Determine the (X, Y) coordinate at the center of the cell enclosing the given text.  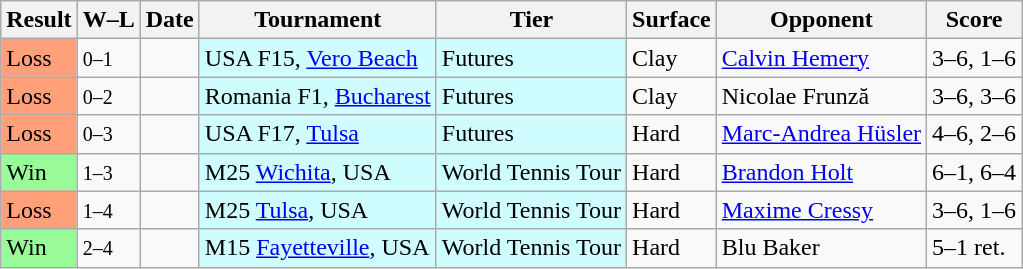
M25 Tulsa, USA (318, 210)
Marc-Andrea Hüsler (821, 134)
M15 Fayetteville, USA (318, 248)
Result (39, 20)
6–1, 6–4 (974, 172)
4–6, 2–6 (974, 134)
1–4 (108, 210)
USA F17, Tulsa (318, 134)
2–4 (108, 248)
Opponent (821, 20)
0–2 (108, 96)
Calvin Hemery (821, 58)
Date (170, 20)
W–L (108, 20)
Tier (531, 20)
1–3 (108, 172)
Blu Baker (821, 248)
Brandon Holt (821, 172)
Romania F1, Bucharest (318, 96)
M25 Wichita, USA (318, 172)
Nicolae Frunză (821, 96)
3–6, 3–6 (974, 96)
5–1 ret. (974, 248)
Tournament (318, 20)
Score (974, 20)
0–3 (108, 134)
Maxime Cressy (821, 210)
USA F15, Vero Beach (318, 58)
0–1 (108, 58)
Surface (672, 20)
